Search for the cell housing the specified text and yield its [X, Y] center coordinate. 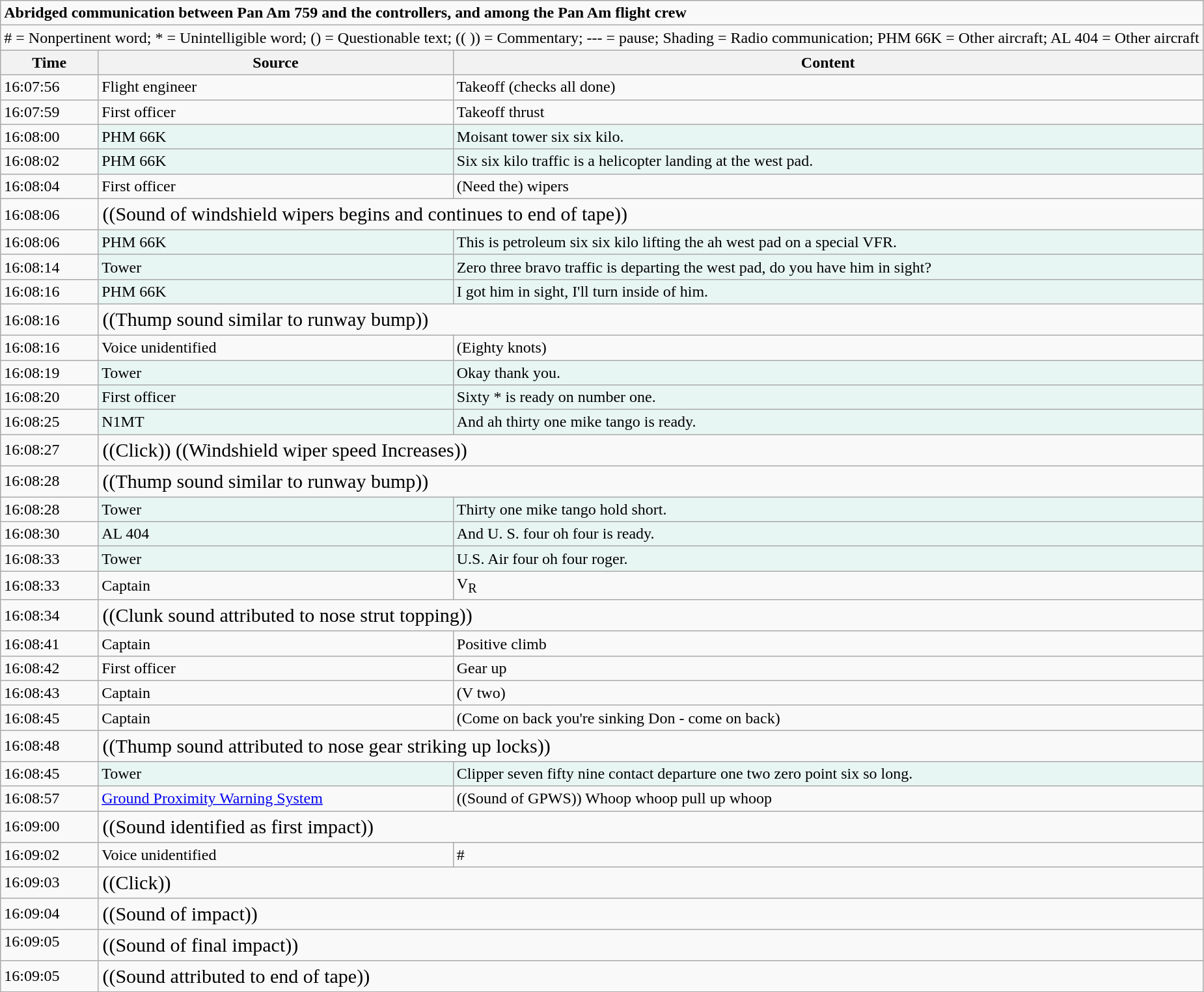
((Sound of final impact)) [651, 945]
Source [276, 62]
((Click)) ((Windshield wiper speed Increases)) [651, 450]
# [828, 855]
((Sound of windshield wipers begins and continues to end of tape)) [651, 214]
Content [828, 62]
16:08:30 [49, 534]
((Sound of impact)) [651, 914]
Sixty * is ready on number one. [828, 397]
Time [49, 62]
This is petroleum six six kilo lifting the ah west pad on a special VFR. [828, 242]
16:08:34 [49, 615]
16:08:02 [49, 161]
((Sound identified as first impact)) [651, 827]
((Clunk sound attributed to nose strut topping)) [651, 615]
16:09:00 [49, 827]
Moisant tower six six kilo. [828, 137]
16:08:19 [49, 373]
Clipper seven fifty nine contact departure one two zero point six so long. [828, 773]
And ah thirty one mike tango is ready. [828, 422]
Ground Proximity Warning System [276, 799]
16:08:48 [49, 745]
16:08:25 [49, 422]
Flight engineer [276, 87]
Okay thank you. [828, 373]
16:08:27 [49, 450]
16:08:14 [49, 267]
And U. S. four oh four is ready. [828, 534]
Takeoff (checks all done) [828, 87]
16:08:41 [49, 643]
(V two) [828, 693]
((Sound of GPWS)) Whoop whoop pull up whoop [828, 799]
16:07:56 [49, 87]
(Eighty knots) [828, 347]
AL 404 [276, 534]
16:09:04 [49, 914]
16:08:04 [49, 186]
16:09:02 [49, 855]
16:08:42 [49, 668]
((Click)) [651, 883]
N1MT [276, 422]
Thirty one mike tango hold short. [828, 509]
((Sound attributed to end of tape)) [651, 976]
VR [828, 585]
16:07:59 [49, 112]
Gear up [828, 668]
Zero three bravo traffic is departing the west pad, do you have him in sight? [828, 267]
16:08:57 [49, 799]
16:08:43 [49, 693]
(Come on back you're sinking Don - come on back) [828, 717]
((Thump sound attributed to nose gear striking up locks)) [651, 745]
16:08:00 [49, 137]
Takeoff thrust [828, 112]
16:08:20 [49, 397]
Positive climb [828, 643]
U.S. Air four oh four roger. [828, 559]
Six six kilo traffic is a helicopter landing at the west pad. [828, 161]
I got him in sight, I'll turn inside of him. [828, 291]
Abridged communication between Pan Am 759 and the controllers, and among the Pan Am flight crew [601, 13]
(Need the) wipers [828, 186]
16:09:03 [49, 883]
